Return [x, y] of the center of cell containing provided text 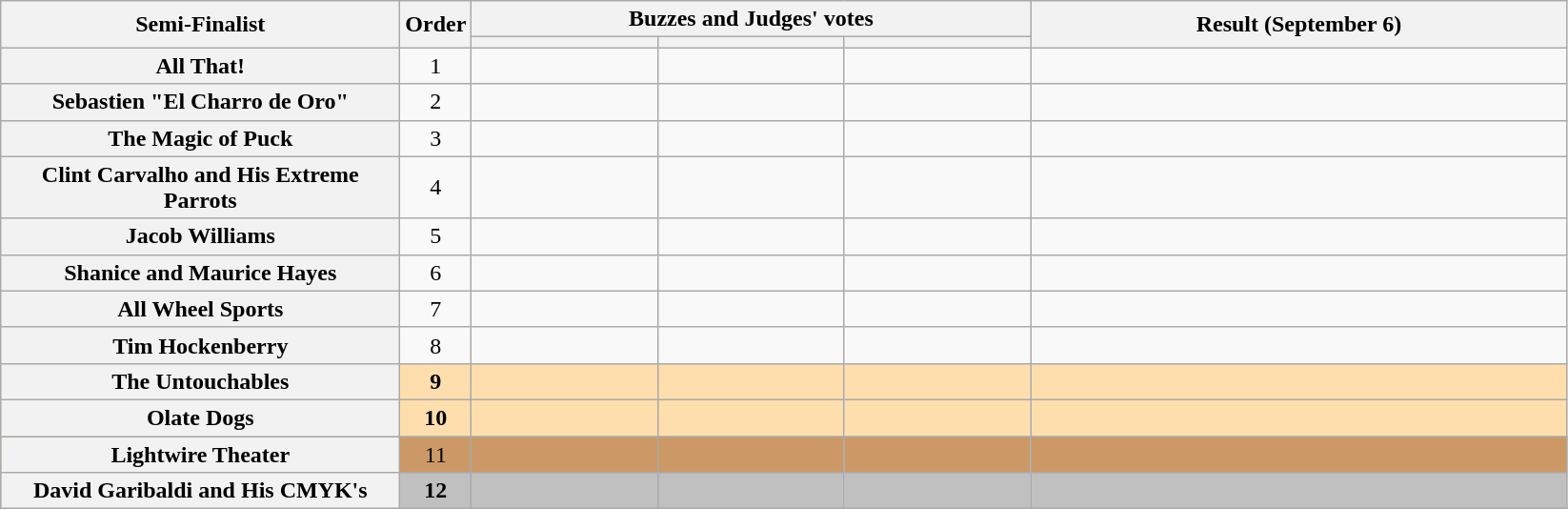
3 [436, 138]
7 [436, 309]
Semi-Finalist [200, 25]
1 [436, 66]
6 [436, 273]
12 [436, 491]
4 [436, 187]
Order [436, 25]
Result (September 6) [1299, 25]
11 [436, 455]
All That! [200, 66]
The Magic of Puck [200, 138]
Buzzes and Judges' votes [751, 19]
David Garibaldi and His CMYK's [200, 491]
2 [436, 102]
10 [436, 417]
All Wheel Sports [200, 309]
Olate Dogs [200, 417]
The Untouchables [200, 381]
Tim Hockenberry [200, 345]
8 [436, 345]
5 [436, 236]
Clint Carvalho and His Extreme Parrots [200, 187]
Lightwire Theater [200, 455]
Sebastien "El Charro de Oro" [200, 102]
Jacob Williams [200, 236]
9 [436, 381]
Shanice and Maurice Hayes [200, 273]
